From the cell containing the given text, extract its center point as (x, y) coordinate. 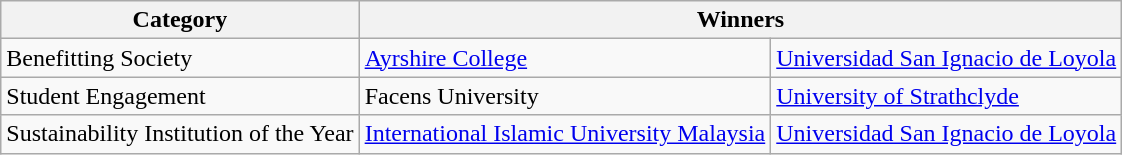
Student Engagement (180, 96)
Sustainability Institution of the Year (180, 134)
University of Strathclyde (946, 96)
International Islamic University Malaysia (565, 134)
Category (180, 20)
Benefitting Society (180, 58)
Facens University (565, 96)
Winners (740, 20)
Ayrshire College (565, 58)
